Scan for the cell matching the given text and deliver its (X, Y) coordinate at center. 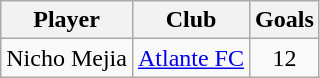
Nicho Mejia (67, 58)
Club (190, 20)
Atlante FC (190, 58)
Goals (285, 20)
Player (67, 20)
12 (285, 58)
